Locate the cell with the specified text and output its (X, Y) center coordinate. 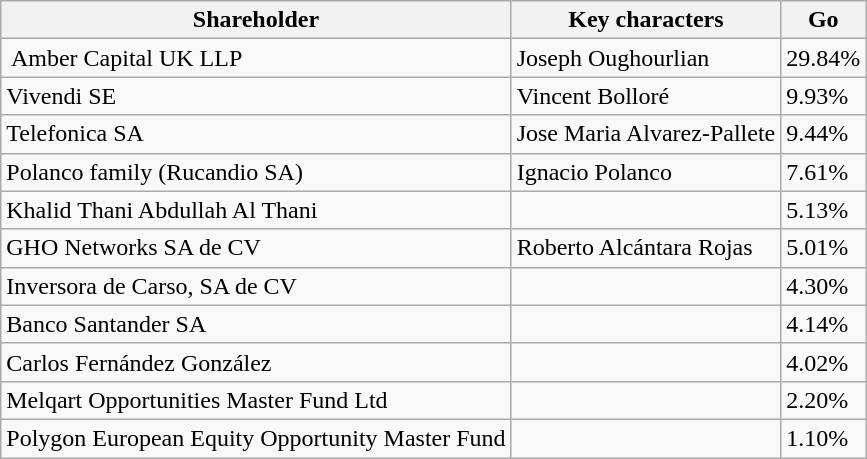
4.30% (824, 286)
5.13% (824, 210)
Polanco family (Rucandio SA) (256, 172)
Banco Santander SA (256, 324)
9.93% (824, 96)
Jose Maria Alvarez-Pallete (646, 134)
7.61% (824, 172)
Joseph Oughourlian (646, 58)
Telefonica SA (256, 134)
Polygon European Equity Opportunity Master Fund (256, 438)
Ignacio Polanco (646, 172)
Amber Capital UK LLP (256, 58)
Go (824, 20)
2.20% (824, 400)
Khalid Thani Abdullah Al Thani (256, 210)
4.14% (824, 324)
Vivendi SE (256, 96)
Roberto Alcántara Rojas (646, 248)
Melqart Opportunities Master Fund Ltd (256, 400)
Key characters (646, 20)
Shareholder (256, 20)
Vincent Bolloré (646, 96)
1.10% (824, 438)
Carlos Fernández González (256, 362)
5.01% (824, 248)
29.84% (824, 58)
Inversora de Carso, SA de CV (256, 286)
GHO Networks SA de CV (256, 248)
9.44% (824, 134)
4.02% (824, 362)
